Extract the [x, y] coordinate from the center of the cell holding the provided text.  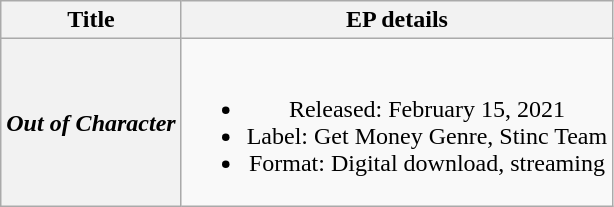
Released: February 15, 2021Label: Get Money Genre, Stinc TeamFormat: Digital download, streaming [397, 122]
Title [91, 20]
EP details [397, 20]
Out of Character [91, 122]
